Search for the cell housing the specified text and yield its [x, y] center coordinate. 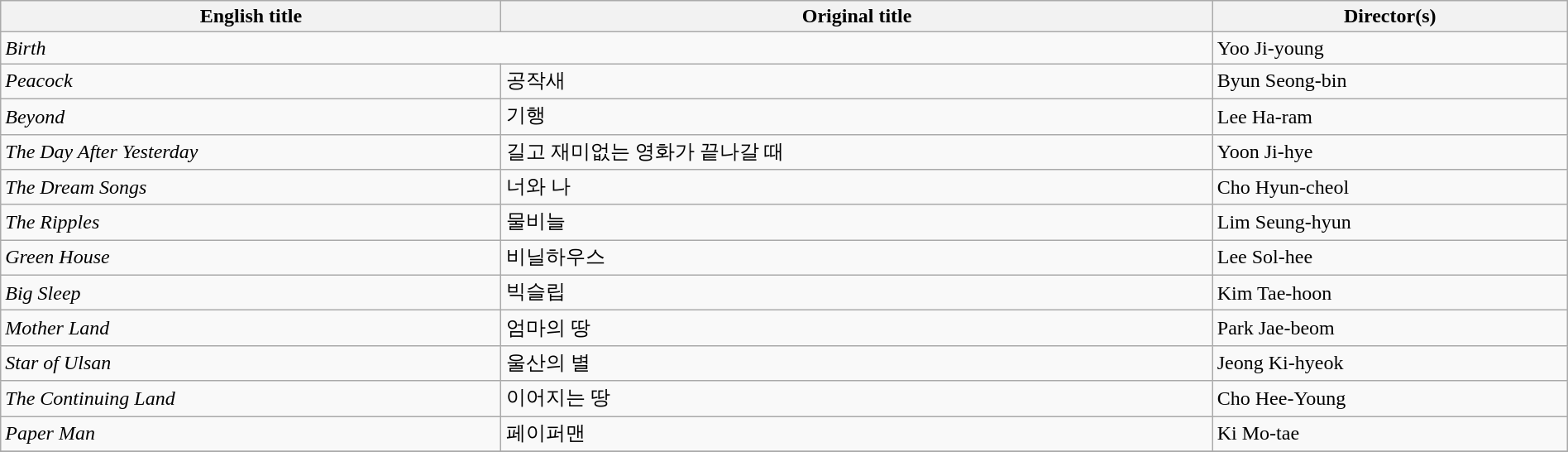
English title [251, 17]
비닐하우스 [857, 258]
The Continuing Land [251, 399]
빅슬립 [857, 293]
Lee Ha-ram [1389, 116]
Green House [251, 258]
기행 [857, 116]
물비늘 [857, 222]
Big Sleep [251, 293]
Star of Ulsan [251, 363]
Kim Tae-hoon [1389, 293]
너와 나 [857, 187]
페이퍼맨 [857, 434]
The Ripples [251, 222]
Yoo Ji-young [1389, 48]
Yoon Ji-hye [1389, 152]
Paper Man [251, 434]
The Dream Songs [251, 187]
울산의 별 [857, 363]
Cho Hee-Young [1389, 399]
공작새 [857, 81]
엄마의 땅 [857, 328]
이어지는 땅 [857, 399]
Peacock [251, 81]
Original title [857, 17]
Byun Seong-bin [1389, 81]
길고 재미없는 영화가 끝나갈 때 [857, 152]
Lee Sol-hee [1389, 258]
The Day After Yesterday [251, 152]
Mother Land [251, 328]
Beyond [251, 116]
Jeong Ki-hyeok [1389, 363]
Lim Seung-hyun [1389, 222]
Birth [607, 48]
Director(s) [1389, 17]
Park Jae-beom [1389, 328]
Ki Mo-tae [1389, 434]
Cho Hyun-cheol [1389, 187]
